Return (x, y) of the center of cell containing provided text 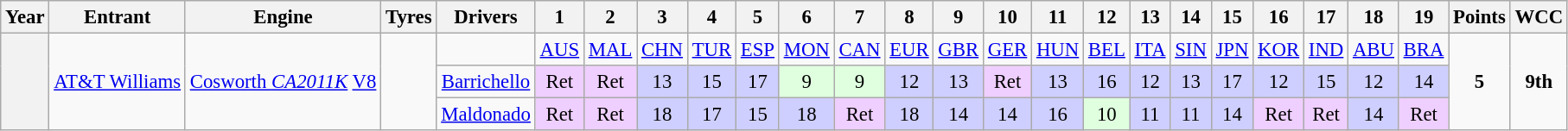
2 (610, 17)
AT&T Williams (118, 83)
3 (662, 17)
IND (1326, 50)
MAL (610, 50)
ESP (757, 50)
ABU (1374, 50)
GBR (958, 50)
KOR (1279, 50)
WCC (1539, 17)
Engine (283, 17)
Entrant (118, 17)
SIN (1191, 50)
GER (1007, 50)
TUR (711, 50)
Cosworth CA2011K V8 (283, 83)
Tyres (409, 17)
8 (909, 17)
BEL (1107, 50)
7 (859, 17)
Points (1480, 17)
Barrichello (486, 82)
Maldonado (486, 115)
4 (711, 17)
6 (806, 17)
19 (1423, 17)
9th (1539, 83)
CAN (859, 50)
MON (806, 50)
1 (559, 17)
Drivers (486, 17)
CHN (662, 50)
Year (25, 17)
EUR (909, 50)
HUN (1058, 50)
BRA (1423, 50)
AUS (559, 50)
JPN (1233, 50)
ITA (1150, 50)
